Capture the cell that displays the provided text and extract its (x, y) central coordinate. 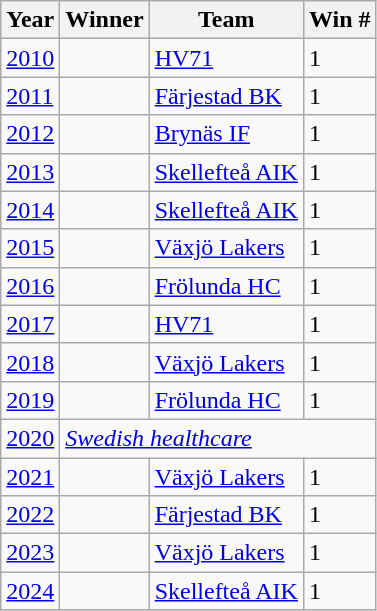
2014 (30, 210)
2015 (30, 248)
2010 (30, 58)
2024 (30, 591)
2016 (30, 286)
2023 (30, 553)
2013 (30, 172)
2021 (30, 477)
Team (226, 20)
2022 (30, 515)
2017 (30, 324)
Win # (340, 20)
Year (30, 20)
Brynäs IF (226, 134)
2018 (30, 362)
2011 (30, 96)
2019 (30, 400)
2020 (30, 438)
Winner (104, 20)
Swedish healthcare (218, 438)
2012 (30, 134)
